Return [X, Y] of the center of cell containing provided text 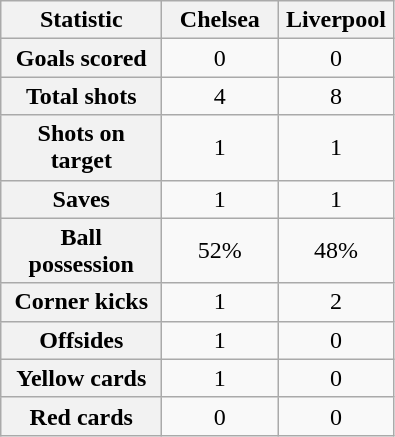
Total shots [82, 96]
48% [336, 250]
Yellow cards [82, 378]
Statistic [82, 20]
Red cards [82, 416]
2 [336, 302]
Ball possession [82, 250]
Liverpool [336, 20]
Shots on target [82, 148]
Saves [82, 199]
Corner kicks [82, 302]
Goals scored [82, 58]
Chelsea [220, 20]
52% [220, 250]
4 [220, 96]
Offsides [82, 340]
8 [336, 96]
